Provide the (X, Y) coordinate of the cell's center where the given text is located.  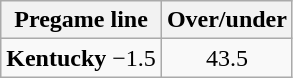
43.5 (226, 58)
Kentucky −1.5 (82, 58)
Pregame line (82, 20)
Over/under (226, 20)
